Find where the given text appears and provide that cell's center as (X, Y) coordinate. 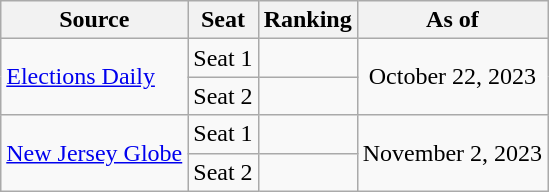
Seat (223, 20)
Source (94, 20)
New Jersey Globe (94, 153)
Ranking (308, 20)
October 22, 2023 (452, 77)
November 2, 2023 (452, 153)
As of (452, 20)
Elections Daily (94, 77)
